Detect which cell encompasses the target text, then output its (X, Y) center coordinate. 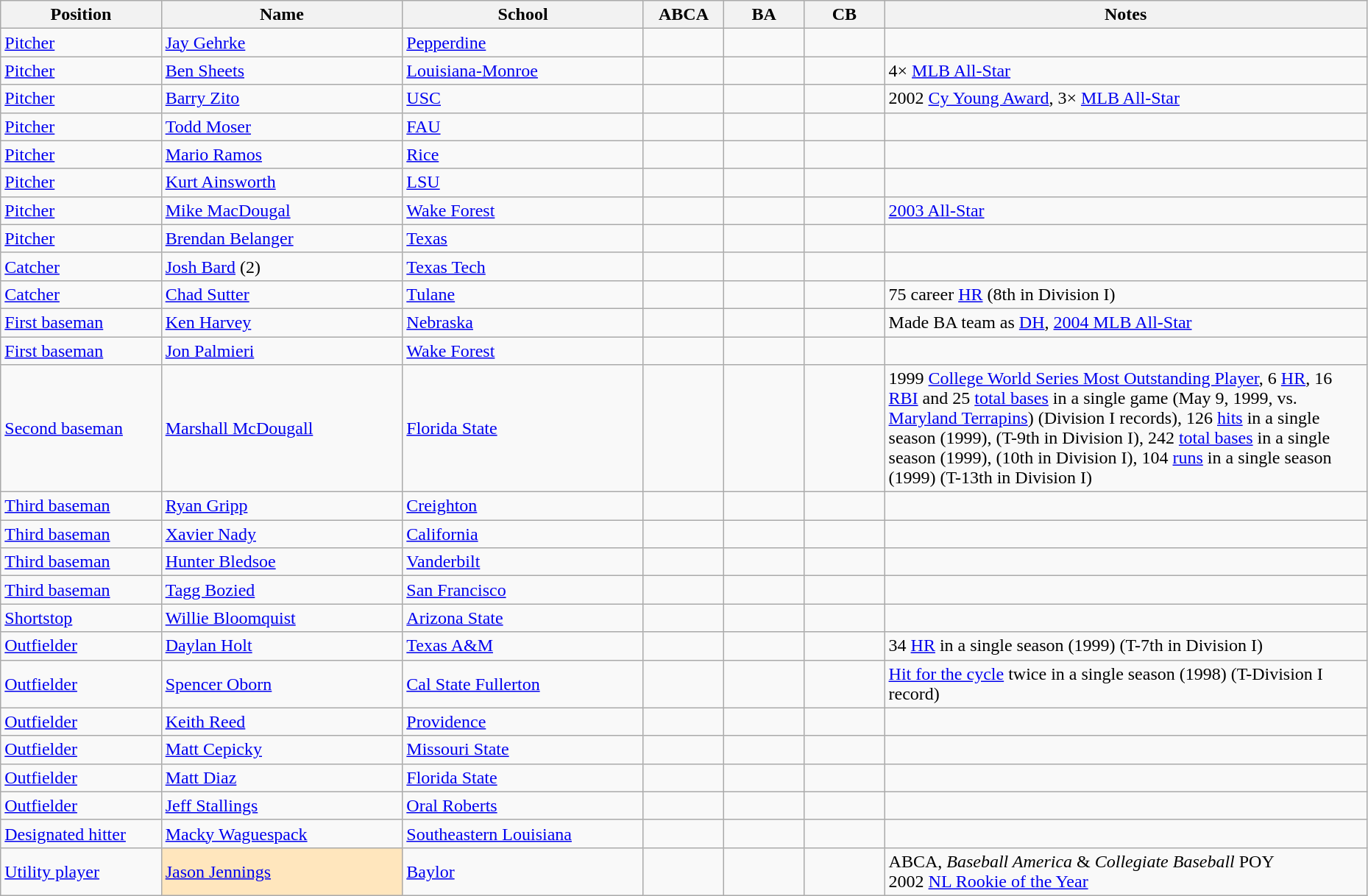
Marshall McDougall (282, 428)
Barry Zito (282, 99)
Hit for the cycle twice in a single season (1998) (T-Division I record) (1126, 684)
Matt Diaz (282, 778)
Ken Harvey (282, 322)
Texas A&M (523, 646)
Daylan Holt (282, 646)
Willie Bloomquist (282, 618)
4× MLB All-Star (1126, 71)
Tulane (523, 294)
ABCA (683, 15)
Texas (523, 238)
Shortstop (81, 618)
Matt Cepicky (282, 750)
Position (81, 15)
Rice (523, 154)
Made BA team as DH, 2004 MLB All-Star (1126, 322)
BA (764, 15)
Brendan Belanger (282, 238)
Ben Sheets (282, 71)
Oral Roberts (523, 806)
Keith Reed (282, 722)
California (523, 534)
34 HR in a single season (1999) (T-7th in Division I) (1126, 646)
Missouri State (523, 750)
Jason Jennings (282, 871)
San Francisco (523, 590)
Southeastern Louisiana (523, 833)
Pepperdine (523, 43)
USC (523, 99)
Todd Moser (282, 127)
Arizona State (523, 618)
Creighton (523, 506)
Name (282, 15)
Louisiana-Monroe (523, 71)
Cal State Fullerton (523, 684)
Mario Ramos (282, 154)
Mike MacDougal (282, 210)
Kurt Ainsworth (282, 182)
2003 All-Star (1126, 210)
CB (845, 15)
Jeff Stallings (282, 806)
FAU (523, 127)
Notes (1126, 15)
Macky Waguespack (282, 833)
Spencer Oborn (282, 684)
Texas Tech (523, 266)
Utility player (81, 871)
Providence (523, 722)
Second baseman (81, 428)
Nebraska (523, 322)
75 career HR (8th in Division I) (1126, 294)
Ryan Gripp (282, 506)
Hunter Bledsoe (282, 562)
Xavier Nady (282, 534)
2002 Cy Young Award, 3× MLB All-Star (1126, 99)
Vanderbilt (523, 562)
Jon Palmieri (282, 351)
Josh Bard (2) (282, 266)
LSU (523, 182)
Baylor (523, 871)
Chad Sutter (282, 294)
Jay Gehrke (282, 43)
School (523, 15)
Designated hitter (81, 833)
Tagg Bozied (282, 590)
ABCA, Baseball America & Collegiate Baseball POY2002 NL Rookie of the Year (1126, 871)
